Find where the given text appears and provide that cell's center as [X, Y] coordinate. 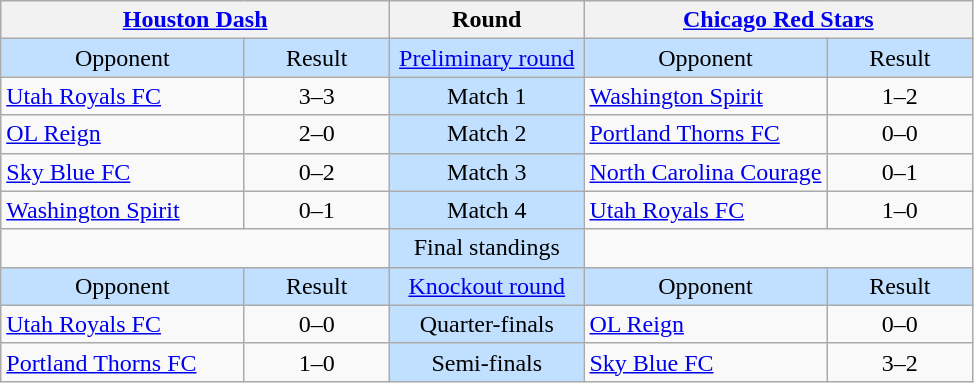
Match 4 [487, 210]
North Carolina Courage [706, 172]
2–0 [317, 134]
Semi-finals [487, 362]
Chicago Red Stars [778, 20]
Round [487, 20]
Match 2 [487, 134]
Quarter-finals [487, 324]
0–2 [317, 172]
Final standings [487, 248]
Houston Dash [196, 20]
Knockout round [487, 286]
3–2 [900, 362]
Match 3 [487, 172]
1–2 [900, 96]
Preliminary round [487, 58]
3–3 [317, 96]
Match 1 [487, 96]
